Scan for the cell matching the given text and deliver its (x, y) coordinate at center. 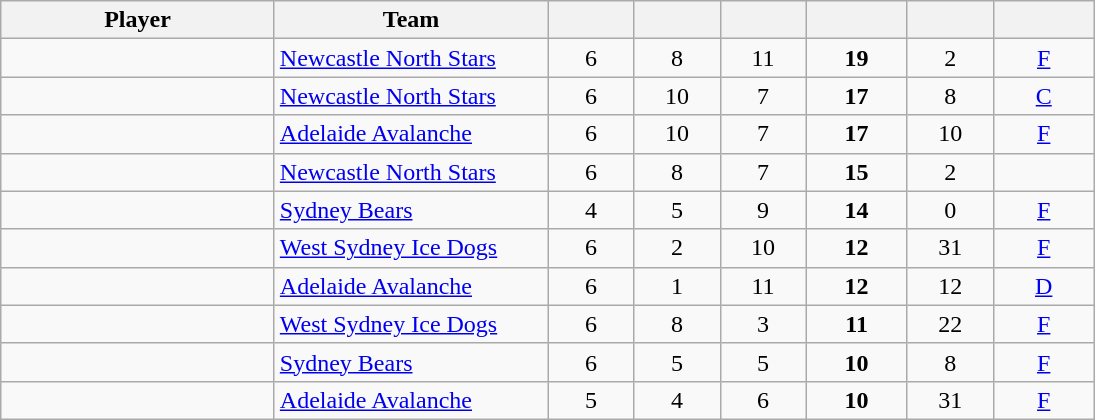
Player (138, 20)
22 (950, 324)
Team (411, 20)
15 (856, 172)
3 (763, 324)
1 (677, 286)
C (1044, 96)
19 (856, 58)
9 (763, 210)
0 (950, 210)
14 (856, 210)
D (1044, 286)
